Determine the [x, y] coordinate at the center of the cell enclosing the given text.  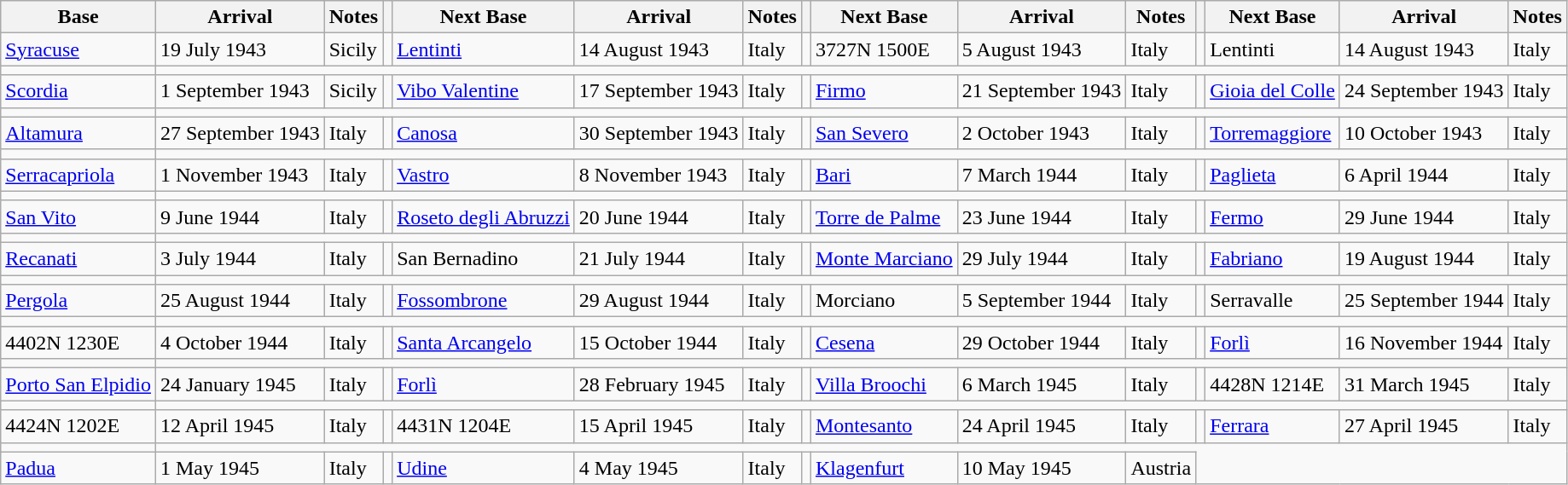
Altamura [78, 133]
Monte Marciano [884, 258]
19 August 1944 [1424, 258]
Torremaggiore [1273, 133]
Syracuse [78, 49]
Fabriano [1273, 258]
Vastro [484, 175]
Roseto degli Abruzzi [484, 217]
Fermo [1273, 217]
4 October 1944 [240, 343]
24 September 1943 [1424, 91]
17 September 1943 [659, 91]
16 November 1944 [1424, 343]
Firmo [884, 91]
29 July 1944 [1042, 258]
6 April 1944 [1424, 175]
21 September 1943 [1042, 91]
Scordia [78, 91]
Montesanto [884, 426]
29 October 1944 [1042, 343]
3727N 1500E [884, 49]
San Vito [78, 217]
Recanati [78, 258]
23 June 1944 [1042, 217]
24 April 1945 [1042, 426]
3 July 1944 [240, 258]
4424N 1202E [78, 426]
20 June 1944 [659, 217]
Base [78, 17]
Bari [884, 175]
15 October 1944 [659, 343]
24 January 1945 [240, 384]
Villa Broochi [884, 384]
Torre de Palme [884, 217]
1 September 1943 [240, 91]
1 May 1945 [240, 468]
21 July 1944 [659, 258]
Ferrara [1273, 426]
1 November 1943 [240, 175]
12 April 1945 [240, 426]
31 March 1945 [1424, 384]
Vibo Valentine [484, 91]
27 April 1945 [1424, 426]
4431N 1204E [484, 426]
Pergola [78, 301]
19 July 1943 [240, 49]
6 March 1945 [1042, 384]
San Bernadino [484, 258]
Gioia del Colle [1273, 91]
5 August 1943 [1042, 49]
2 October 1943 [1042, 133]
San Severo [884, 133]
Udine [484, 468]
25 August 1944 [240, 301]
Fossombrone [484, 301]
30 September 1943 [659, 133]
Paglieta [1273, 175]
29 June 1944 [1424, 217]
Cesena [884, 343]
Padua [78, 468]
Porto San Elpidio [78, 384]
7 March 1944 [1042, 175]
10 October 1943 [1424, 133]
8 November 1943 [659, 175]
25 September 1944 [1424, 301]
Canosa [484, 133]
Serracapriola [78, 175]
Serravalle [1273, 301]
28 February 1945 [659, 384]
10 May 1945 [1042, 468]
Austria [1161, 468]
Klagenfurt [884, 468]
Santa Arcangelo [484, 343]
9 June 1944 [240, 217]
29 August 1944 [659, 301]
27 September 1943 [240, 133]
4428N 1214E [1273, 384]
Morciano [884, 301]
5 September 1944 [1042, 301]
4402N 1230E [78, 343]
4 May 1945 [659, 468]
15 April 1945 [659, 426]
